Search for the cell housing the specified text and yield its [x, y] center coordinate. 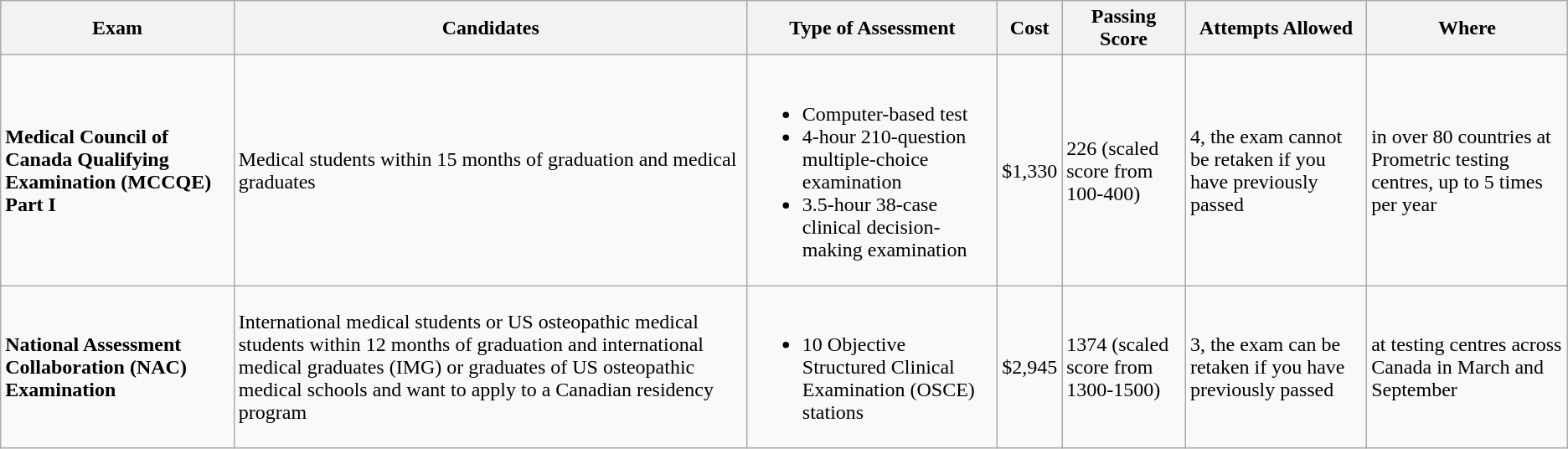
Computer-based test4-hour 210-question multiple-choice examination3.5-hour 38-case clinical decision-making examination [872, 171]
Medical students within 15 months of graduation and medical graduates [491, 171]
Where [1467, 28]
1374 (scaled score from 1300-1500) [1124, 367]
Attempts Allowed [1276, 28]
National Assessment Collaboration (NAC) Examination [117, 367]
3, the exam can be retaken if you have previously passed [1276, 367]
$1,330 [1030, 171]
$2,945 [1030, 367]
Medical Council of Canada Qualifying Examination (MCCQE) Part I [117, 171]
4, the exam cannot be retaken if you have previously passed [1276, 171]
Exam [117, 28]
Type of Assessment [872, 28]
226 (scaled score from 100-400) [1124, 171]
in over 80 countries at Prometric testing centres, up to 5 times per year [1467, 171]
Candidates [491, 28]
Passing Score [1124, 28]
at testing centres across Canada in March and September [1467, 367]
Cost [1030, 28]
10 Objective Structured Clinical Examination (OSCE) stations [872, 367]
